Determine the [x, y] coordinate at the center of the cell enclosing the given text.  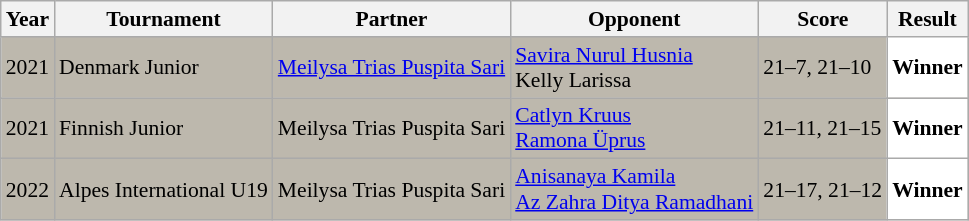
Opponent [634, 19]
Partner [392, 19]
Alpes International U19 [164, 190]
21–11, 21–15 [822, 128]
2022 [28, 190]
Denmark Junior [164, 68]
Tournament [164, 19]
Score [822, 19]
21–17, 21–12 [822, 190]
Year [28, 19]
Anisanaya Kamila Az Zahra Ditya Ramadhani [634, 190]
21–7, 21–10 [822, 68]
Finnish Junior [164, 128]
Savira Nurul Husnia Kelly Larissa [634, 68]
Catlyn Kruus Ramona Üprus [634, 128]
Result [928, 19]
